For the text-containing cell, return its midpoint in (X, Y) coordinate format. 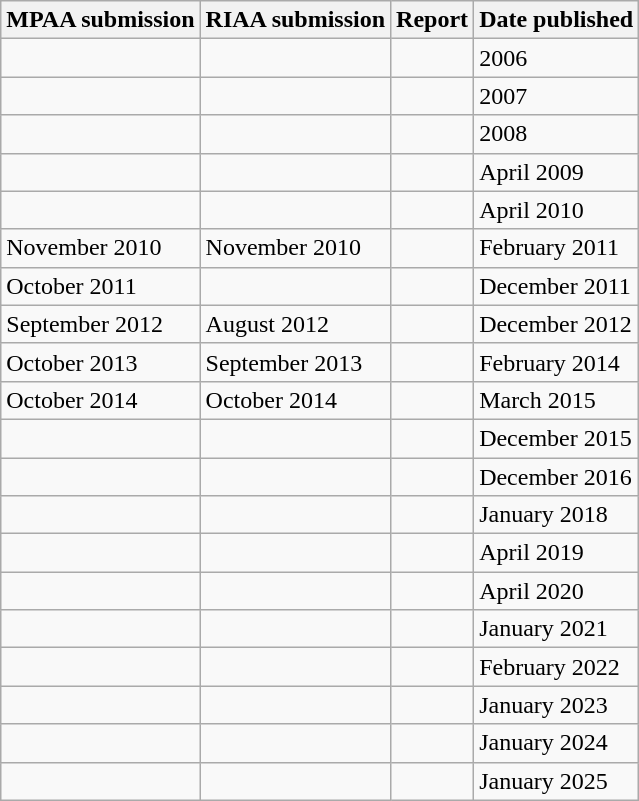
2007 (556, 96)
April 2010 (556, 210)
April 2019 (556, 553)
December 2015 (556, 438)
December 2011 (556, 286)
February 2014 (556, 362)
January 2018 (556, 515)
January 2023 (556, 705)
March 2015 (556, 400)
Date published (556, 20)
December 2016 (556, 477)
2006 (556, 58)
September 2012 (100, 324)
December 2012 (556, 324)
MPAA submission (100, 20)
RIAA submission (295, 20)
January 2025 (556, 781)
April 2009 (556, 172)
January 2024 (556, 743)
October 2013 (100, 362)
February 2011 (556, 248)
September 2013 (295, 362)
August 2012 (295, 324)
October 2011 (100, 286)
April 2020 (556, 591)
2008 (556, 134)
January 2021 (556, 629)
February 2022 (556, 667)
Report (432, 20)
